Scan for the cell matching the given text and deliver its (x, y) coordinate at center. 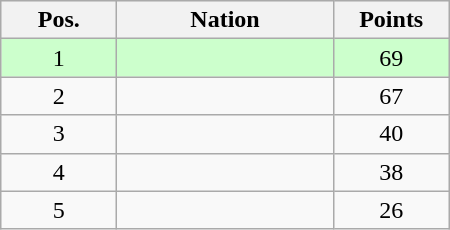
Nation (225, 20)
Points (391, 20)
2 (59, 96)
67 (391, 96)
38 (391, 172)
1 (59, 58)
5 (59, 210)
40 (391, 134)
3 (59, 134)
26 (391, 210)
Pos. (59, 20)
4 (59, 172)
69 (391, 58)
